Locate the cell with the specified text and output its [x, y] center coordinate. 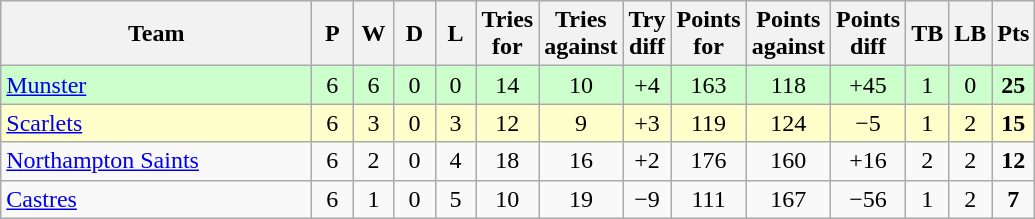
TB [928, 34]
118 [788, 85]
Tries against [581, 34]
167 [788, 199]
Try diff [647, 34]
Northampton Saints [156, 161]
−5 [868, 123]
25 [1014, 85]
14 [508, 85]
Points for [708, 34]
19 [581, 199]
5 [456, 199]
D [414, 34]
163 [708, 85]
+16 [868, 161]
LB [970, 34]
160 [788, 161]
L [456, 34]
+2 [647, 161]
16 [581, 161]
Castres [156, 199]
P [332, 34]
+3 [647, 123]
176 [708, 161]
18 [508, 161]
−9 [647, 199]
Pts [1014, 34]
Team [156, 34]
+45 [868, 85]
Points against [788, 34]
7 [1014, 199]
15 [1014, 123]
Tries for [508, 34]
124 [788, 123]
Scarlets [156, 123]
Munster [156, 85]
119 [708, 123]
4 [456, 161]
Points diff [868, 34]
111 [708, 199]
−56 [868, 199]
W [374, 34]
9 [581, 123]
+4 [647, 85]
